Return [x, y] of the center of cell containing provided text 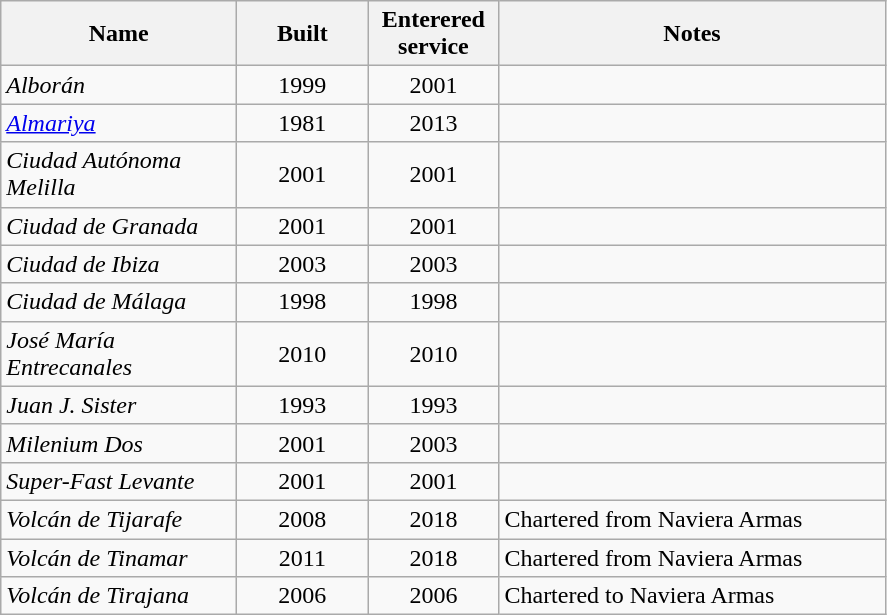
1981 [302, 123]
Ciudad de Granada [119, 226]
Volcán de Tinamar [119, 557]
2011 [302, 557]
Almariya [119, 123]
2013 [434, 123]
Enterered service [434, 34]
Name [119, 34]
Juan J. Sister [119, 405]
Chartered to Naviera Armas [692, 596]
Volcán de Tirajana [119, 596]
Ciudad Autónoma Melilla [119, 174]
2008 [302, 519]
Super-Fast Levante [119, 481]
1999 [302, 85]
Alborán [119, 85]
Milenium Dos [119, 443]
Built [302, 34]
Ciudad de Málaga [119, 302]
Notes [692, 34]
Volcán de Tijarafe [119, 519]
José María Entrecanales [119, 354]
Ciudad de Ibiza [119, 264]
